Detect which cell encompasses the target text, then output its [X, Y] center coordinate. 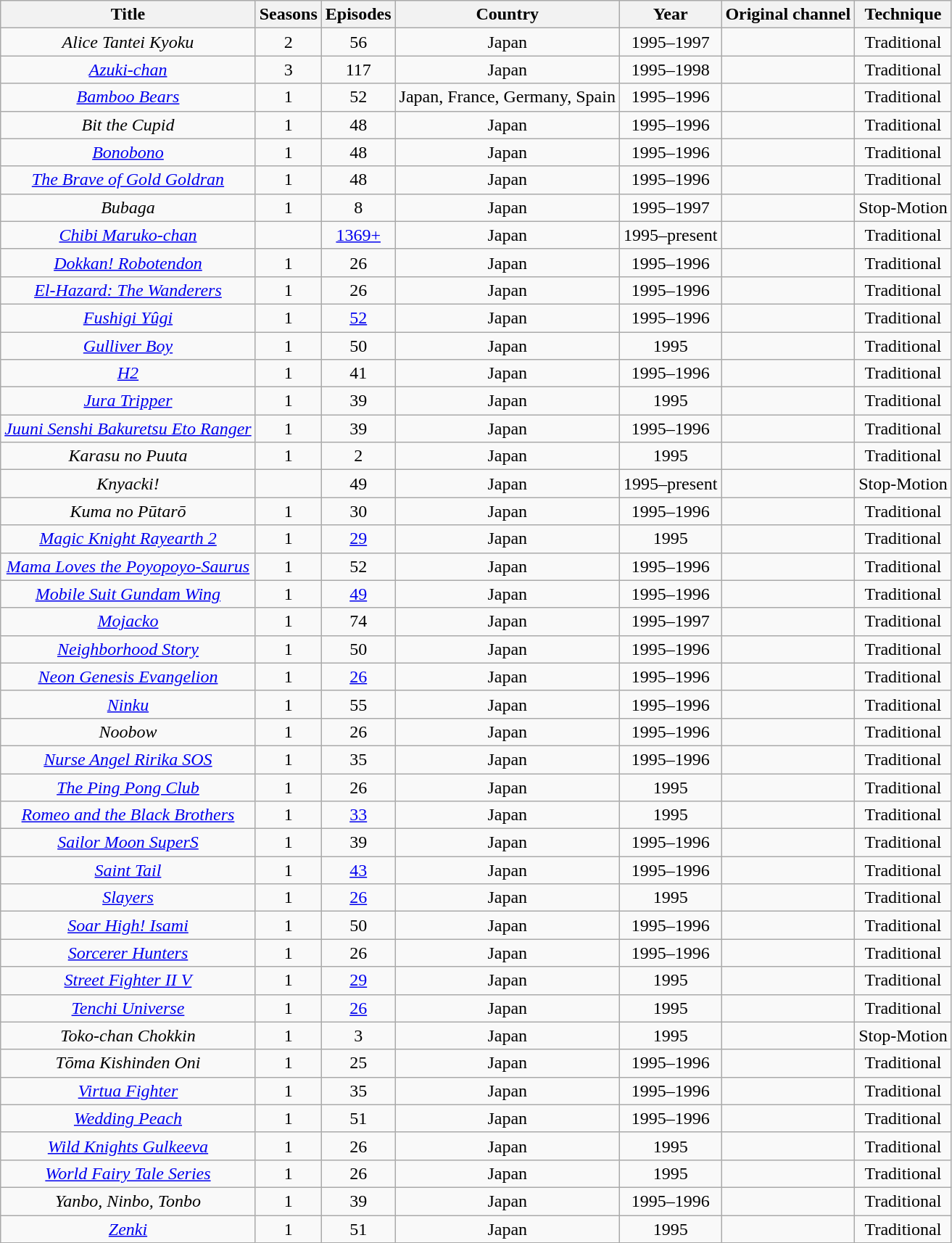
The Ping Pong Club [128, 787]
Bamboo Bears [128, 97]
H2 [128, 373]
Episodes [358, 15]
Japan, France, Germany, Spain [508, 97]
74 [358, 621]
25 [358, 1063]
Tenchi Universe [128, 1008]
World Fairy Tale Series [128, 1173]
Sailor Moon SuperS [128, 843]
Tōma Kishinden Oni [128, 1063]
Slayers [128, 898]
1369+ [358, 235]
Country [508, 15]
Azuki-chan [128, 70]
Mobile Suit Gundam Wing [128, 594]
Mama Loves the Poyopoyo-Saurus [128, 566]
Knyacki! [128, 484]
Juuni Senshi Bakuretsu Eto Ranger [128, 429]
56 [358, 42]
Kuma no Pūtarō [128, 511]
Alice Tantei Kyoku [128, 42]
Chibi Maruko-chan [128, 235]
Bonobono [128, 152]
Title [128, 15]
Saint Tail [128, 870]
Bit the Cupid [128, 125]
1995–1998 [670, 70]
43 [358, 870]
Gulliver Boy [128, 346]
Seasons [289, 15]
Virtua Fighter [128, 1091]
33 [358, 815]
Ninku [128, 704]
8 [358, 207]
Year [670, 15]
Wild Knights Gulkeeva [128, 1146]
Technique [903, 15]
30 [358, 511]
Street Fighter II V [128, 980]
Dokkan! Robotendon [128, 263]
41 [358, 373]
Bubaga [128, 207]
Jura Tripper [128, 401]
Romeo and the Black Brothers [128, 815]
Sorcerer Hunters [128, 953]
Magic Knight Rayearth 2 [128, 539]
Wedding Peach [128, 1118]
Neighborhood Story [128, 649]
Noobow [128, 732]
55 [358, 704]
El-Hazard: The Wanderers [128, 290]
Fushigi Yûgi [128, 318]
Neon Genesis Evangelion [128, 677]
Original channel [788, 15]
Toko-chan Chokkin [128, 1036]
Zenki [128, 1229]
Mojacko [128, 621]
117 [358, 70]
Yanbo, Ninbo, Tonbo [128, 1201]
Soar High! Isami [128, 925]
Karasu no Puuta [128, 456]
Nurse Angel Ririka SOS [128, 759]
The Brave of Gold Goldran [128, 180]
